Identify which cell holds the provided text, then report its [X, Y] central coordinate. 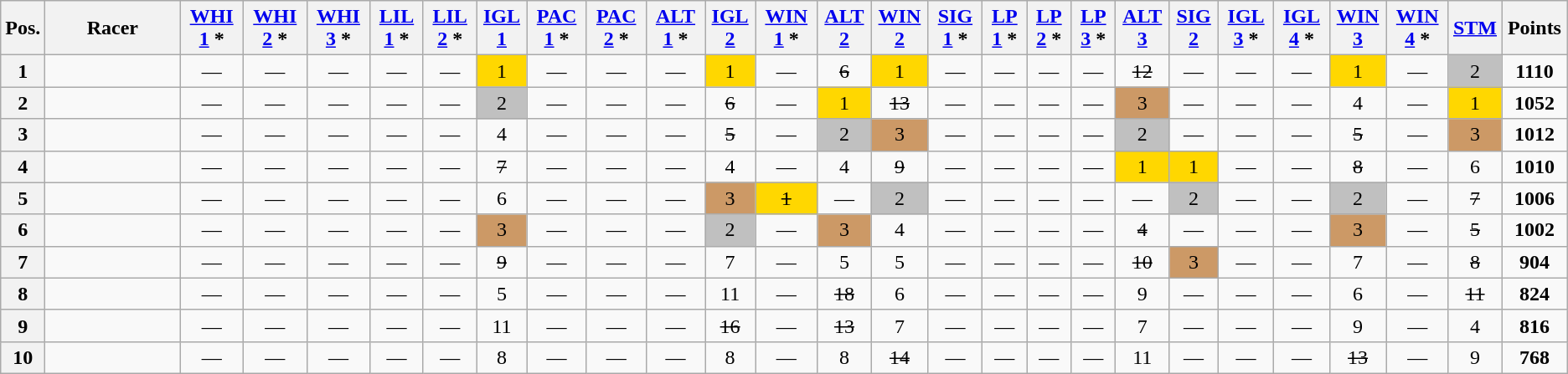
768 [1534, 357]
1012 [1534, 135]
1002 [1534, 230]
904 [1534, 262]
12 [1142, 71]
WHI 3 * [338, 28]
IGL 4 * [1302, 28]
1110 [1534, 71]
SIG 1 * [955, 28]
14 [900, 357]
SIG 2 [1194, 28]
WIN 4 * [1417, 28]
WHI 1 * [212, 28]
WIN 2 [900, 28]
PAC 1 * [556, 28]
ALT 3 [1142, 28]
1006 [1534, 198]
LP 2 * [1049, 28]
Pos. [23, 28]
WHI 2 * [275, 28]
LP 1 * [1005, 28]
IGL 3 * [1246, 28]
WIN 1 * [787, 28]
16 [730, 325]
LIL 2 * [450, 28]
ALT 1 * [675, 28]
1052 [1534, 103]
824 [1534, 294]
ALT 2 [844, 28]
IGL 1 [502, 28]
Points [1534, 28]
LIL 1 * [397, 28]
LP 3 * [1094, 28]
IGL 2 [730, 28]
STM [1474, 28]
816 [1534, 325]
1010 [1534, 167]
Racer [112, 28]
WIN 3 [1358, 28]
18 [844, 294]
PAC 2 * [616, 28]
